Return [X, Y] of the center of cell containing provided text 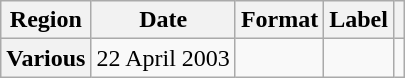
Region [46, 20]
Format [279, 20]
Label [359, 20]
Date [163, 20]
22 April 2003 [163, 58]
Various [46, 58]
